Find where the given text appears and provide that cell's center as [X, Y] coordinate. 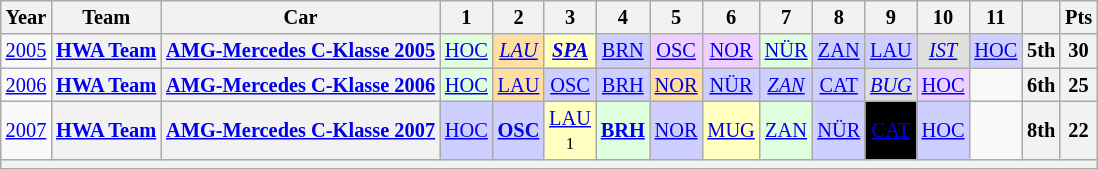
30 [1078, 51]
9 [891, 17]
Team [106, 17]
2007 [26, 130]
BUG [891, 85]
25 [1078, 85]
SPA [570, 51]
10 [944, 17]
2 [519, 17]
22 [1078, 130]
LAU1 [570, 130]
BRN [623, 51]
4 [623, 17]
2006 [26, 85]
IST [944, 51]
3 [570, 17]
AMG-Mercedes C-Klasse 2007 [300, 130]
MUG [730, 130]
8 [838, 17]
6 [730, 17]
6th [1041, 85]
5 [676, 17]
8th [1041, 130]
AMG-Mercedes C-Klasse 2006 [300, 85]
Car [300, 17]
1 [466, 17]
2005 [26, 51]
Year [26, 17]
Pts [1078, 17]
5th [1041, 51]
11 [996, 17]
7 [786, 17]
AMG-Mercedes C-Klasse 2005 [300, 51]
